Return (x, y) of the center of cell containing provided text 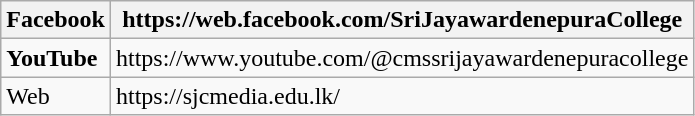
YouTube (56, 58)
Facebook (56, 20)
https://web.facebook.com/SriJayawardenepuraCollege (402, 20)
https://www.youtube.com/@cmssrijayawardenepuracollege (402, 58)
https://sjcmedia.edu.lk/ (402, 96)
Web (56, 96)
